Capture the cell that displays the provided text and extract its [x, y] central coordinate. 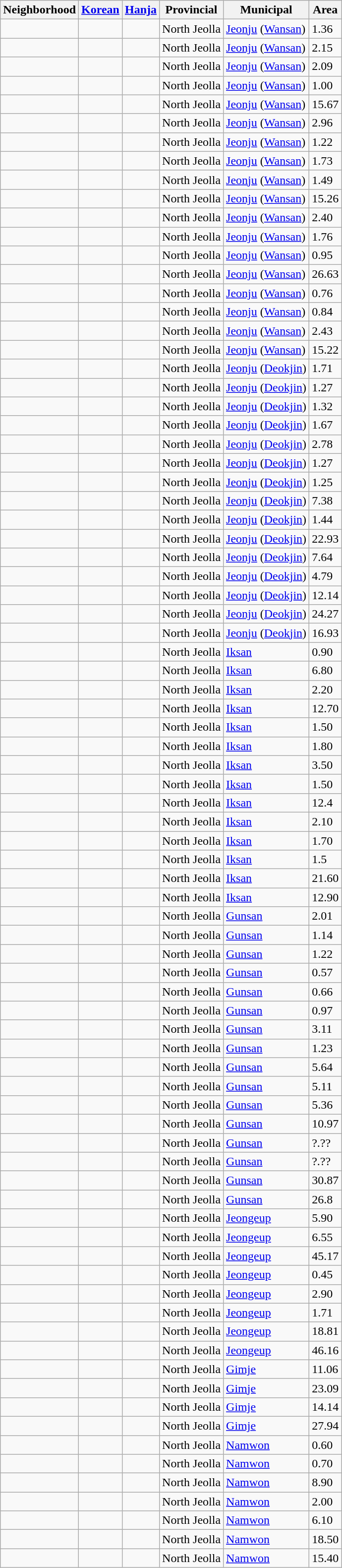
30.87 [325, 1181]
24.27 [325, 614]
8.90 [325, 1483]
1.70 [325, 841]
0.70 [325, 1464]
23.09 [325, 1388]
2.90 [325, 1294]
Area [325, 10]
0.97 [325, 1010]
18.81 [325, 1331]
1.76 [325, 237]
14.14 [325, 1407]
5.64 [325, 1067]
12.14 [325, 595]
1.00 [325, 85]
5.90 [325, 1218]
16.93 [325, 633]
18.50 [325, 1539]
1.80 [325, 746]
6.10 [325, 1520]
27.94 [325, 1426]
15.26 [325, 198]
2.01 [325, 916]
1.73 [325, 161]
5.11 [325, 1086]
7.38 [325, 501]
2.20 [325, 690]
0.57 [325, 973]
15.40 [325, 1558]
2.96 [325, 123]
1.5 [325, 860]
Hanja [141, 10]
1.67 [325, 425]
10.97 [325, 1124]
Provincial [191, 10]
Korean [101, 10]
6.55 [325, 1237]
0.60 [325, 1445]
2.15 [325, 48]
0.45 [325, 1275]
15.22 [325, 350]
15.67 [325, 104]
1.36 [325, 29]
5.36 [325, 1105]
1.25 [325, 482]
2.78 [325, 444]
0.90 [325, 652]
2.40 [325, 217]
26.63 [325, 274]
22.93 [325, 538]
21.60 [325, 878]
4.79 [325, 576]
1.44 [325, 519]
12.4 [325, 803]
Neighborhood [40, 10]
12.90 [325, 897]
7.64 [325, 558]
46.16 [325, 1350]
11.06 [325, 1369]
0.66 [325, 992]
2.43 [325, 331]
1.14 [325, 935]
1.23 [325, 1048]
2.10 [325, 821]
1.32 [325, 406]
26.8 [325, 1199]
45.17 [325, 1256]
0.95 [325, 255]
Municipal [267, 10]
1.49 [325, 180]
6.80 [325, 671]
12.70 [325, 708]
3.11 [325, 1029]
2.09 [325, 66]
2.00 [325, 1502]
0.76 [325, 293]
3.50 [325, 765]
0.84 [325, 312]
